Pinpoint the cell where the given text exists, returning its (x, y) midpoint coordinate. 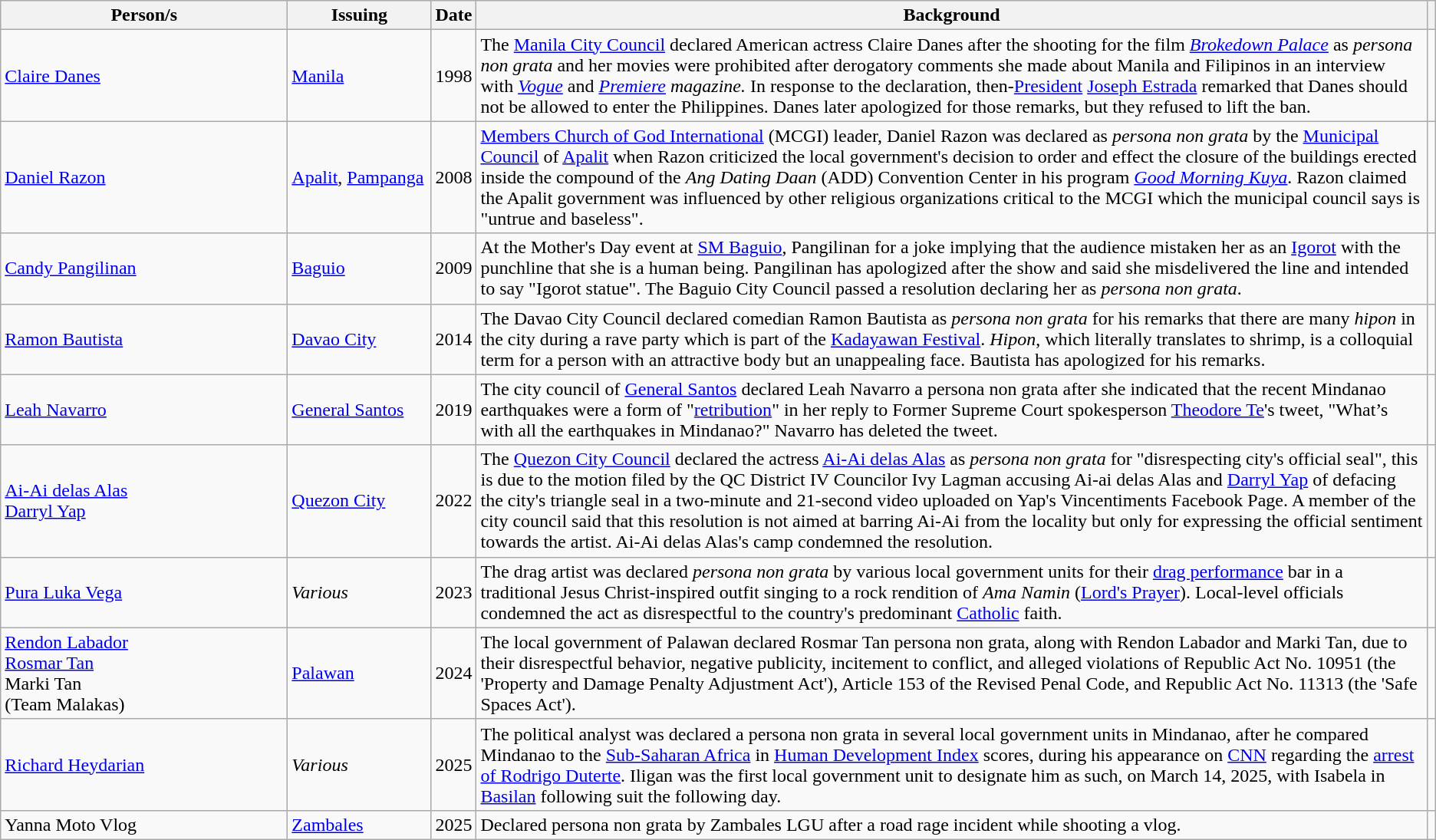
Baguio (359, 268)
Person/s (144, 15)
Davao City (359, 339)
Richard Heydarian (144, 764)
Claire Danes (144, 75)
Ai-Ai delas AlasDarryl Yap (144, 501)
Leah Navarro (144, 410)
2023 (454, 592)
Rendon LabadorRosmar TanMarki Tan(Team Malakas) (144, 674)
2008 (454, 177)
2014 (454, 339)
2019 (454, 410)
2009 (454, 268)
Daniel Razon (144, 177)
Candy Pangilinan (144, 268)
Yanna Moto Vlog (144, 825)
Zambales (359, 825)
2024 (454, 674)
Pura Luka Vega (144, 592)
Date (454, 15)
Quezon City (359, 501)
1998 (454, 75)
Apalit, Pampanga (359, 177)
2022 (454, 501)
Palawan (359, 674)
General Santos (359, 410)
Ramon Bautista (144, 339)
Manila (359, 75)
Declared persona non grata by Zambales LGU after a road rage incident while shooting a vlog. (951, 825)
Background (951, 15)
Issuing (359, 15)
